Detect which cell encompasses the target text, then output its [x, y] center coordinate. 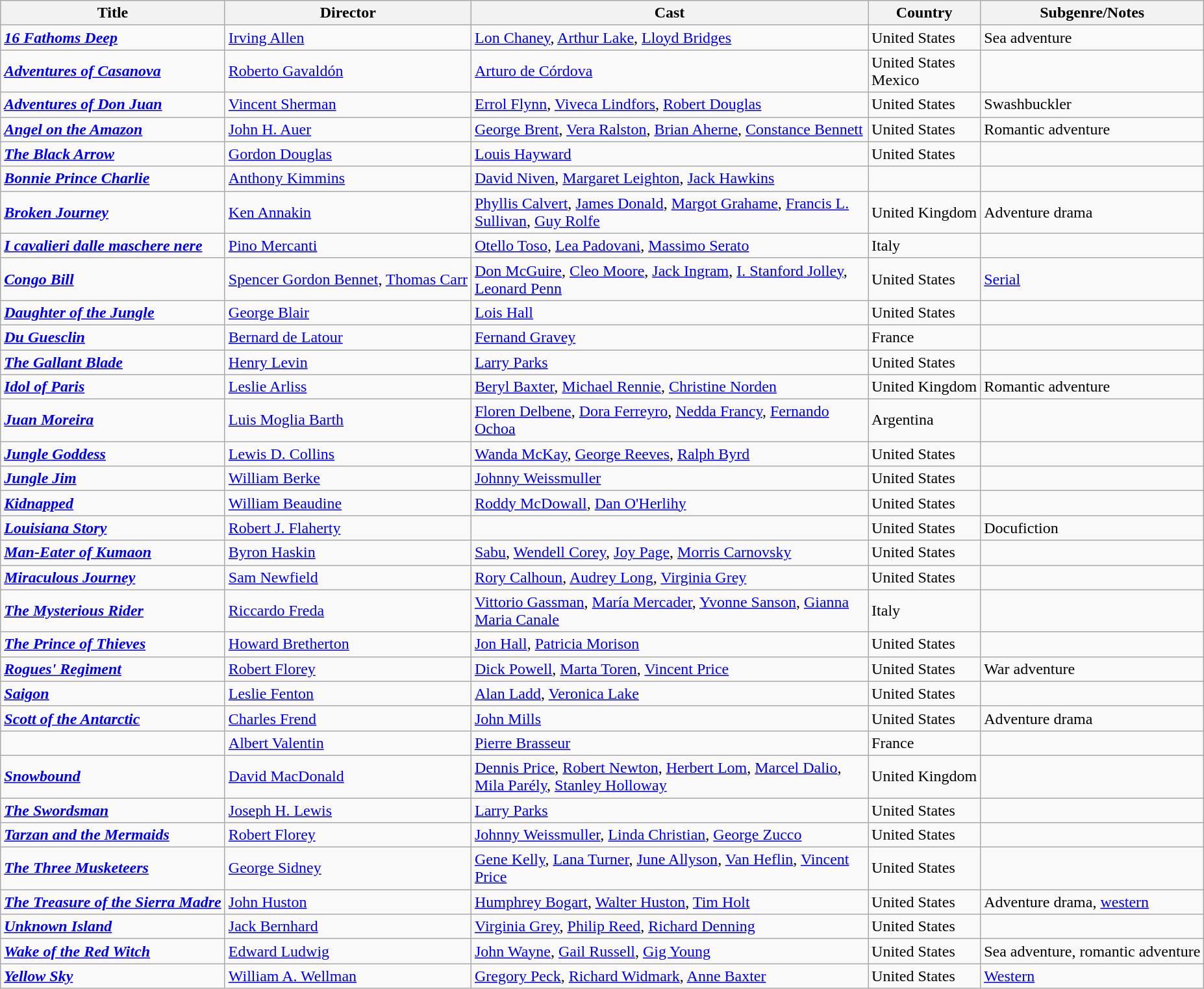
Dick Powell, Marta Toren, Vincent Price [669, 669]
The Prince of Thieves [113, 644]
Alan Ladd, Veronica Lake [669, 694]
Country [925, 13]
Rogues' Regiment [113, 669]
Argentina [925, 421]
John Wayne, Gail Russell, Gig Young [669, 951]
United StatesMexico [925, 71]
Vittorio Gassman, María Mercader, Yvonne Sanson, Gianna Maria Canale [669, 610]
Johnny Weissmuller [669, 479]
The Treasure of the Sierra Madre [113, 902]
Otello Toso, Lea Padovani, Massimo Serato [669, 245]
Spencer Gordon Bennet, Thomas Carr [348, 279]
Pino Mercanti [348, 245]
Lois Hall [669, 312]
Serial [1092, 279]
The Swordsman [113, 810]
Sam Newfield [348, 577]
Subgenre/Notes [1092, 13]
Charles Frend [348, 718]
Cast [669, 13]
Lewis D. Collins [348, 454]
Man-Eater of Kumaon [113, 553]
Robert J. Flaherty [348, 528]
The Black Arrow [113, 154]
Miraculous Journey [113, 577]
The Gallant Blade [113, 362]
Juan Moreira [113, 421]
Irving Allen [348, 38]
Louisiana Story [113, 528]
John Mills [669, 718]
Phyllis Calvert, James Donald, Margot Grahame, Francis L. Sullivan, Guy Rolfe [669, 212]
Title [113, 13]
John H. Auer [348, 129]
Don McGuire, Cleo Moore, Jack Ingram, I. Stanford Jolley, Leonard Penn [669, 279]
War adventure [1092, 669]
Angel on the Amazon [113, 129]
Anthony Kimmins [348, 179]
Snowbound [113, 777]
Congo Bill [113, 279]
Adventures of Don Juan [113, 105]
John Huston [348, 902]
Virginia Grey, Philip Reed, Richard Denning [669, 927]
Ken Annakin [348, 212]
Rory Calhoun, Audrey Long, Virginia Grey [669, 577]
Howard Bretherton [348, 644]
Tarzan and the Mermaids [113, 835]
Roberto Gavaldón [348, 71]
Johnny Weissmuller, Linda Christian, George Zucco [669, 835]
Edward Ludwig [348, 951]
Luis Moglia Barth [348, 421]
Unknown Island [113, 927]
Gene Kelly, Lana Turner, June Allyson, Van Heflin, Vincent Price [669, 869]
Jungle Jim [113, 479]
Daughter of the Jungle [113, 312]
The Mysterious Rider [113, 610]
Leslie Arliss [348, 387]
Joseph H. Lewis [348, 810]
Fernand Gravey [669, 337]
Wanda McKay, George Reeves, Ralph Byrd [669, 454]
Yellow Sky [113, 976]
Sea adventure, romantic adventure [1092, 951]
Western [1092, 976]
Du Guesclin [113, 337]
Jungle Goddess [113, 454]
Swashbuckler [1092, 105]
Henry Levin [348, 362]
Leslie Fenton [348, 694]
Bernard de Latour [348, 337]
William A. Wellman [348, 976]
Pierre Brasseur [669, 743]
George Brent, Vera Ralston, Brian Aherne, Constance Bennett [669, 129]
Scott of the Antarctic [113, 718]
Arturo de Córdova [669, 71]
Gordon Douglas [348, 154]
Director [348, 13]
Sabu, Wendell Corey, Joy Page, Morris Carnovsky [669, 553]
Sea adventure [1092, 38]
Wake of the Red Witch [113, 951]
Jack Bernhard [348, 927]
Gregory Peck, Richard Widmark, Anne Baxter [669, 976]
William Berke [348, 479]
Adventure drama, western [1092, 902]
Riccardo Freda [348, 610]
Floren Delbene, Dora Ferreyro, Nedda Francy, Fernando Ochoa [669, 421]
George Sidney [348, 869]
Saigon [113, 694]
Roddy McDowall, Dan O'Herlihy [669, 503]
I cavalieri dalle maschere nere [113, 245]
Errol Flynn, Viveca Lindfors, Robert Douglas [669, 105]
Beryl Baxter, Michael Rennie, Christine Norden [669, 387]
David Niven, Margaret Leighton, Jack Hawkins [669, 179]
Humphrey Bogart, Walter Huston, Tim Holt [669, 902]
William Beaudine [348, 503]
Louis Hayward [669, 154]
Broken Journey [113, 212]
Dennis Price, Robert Newton, Herbert Lom, Marcel Dalio, Mila Parély, Stanley Holloway [669, 777]
Vincent Sherman [348, 105]
Jon Hall, Patricia Morison [669, 644]
Adventures of Casanova [113, 71]
Byron Haskin [348, 553]
The Three Musketeers [113, 869]
Lon Chaney, Arthur Lake, Lloyd Bridges [669, 38]
George Blair [348, 312]
Docufiction [1092, 528]
Kidnapped [113, 503]
Idol of Paris [113, 387]
Albert Valentin [348, 743]
Bonnie Prince Charlie [113, 179]
David MacDonald [348, 777]
16 Fathoms Deep [113, 38]
